Capture the cell that displays the provided text and extract its (x, y) central coordinate. 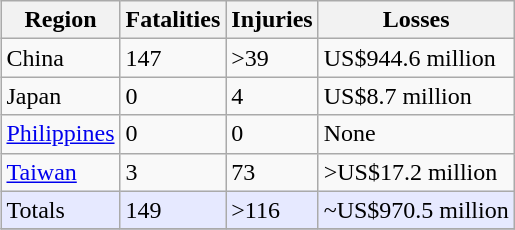
Taiwan (60, 172)
>39 (272, 58)
3 (173, 172)
147 (173, 58)
>US$17.2 million (416, 172)
Japan (60, 96)
4 (272, 96)
149 (173, 210)
Totals (60, 210)
Fatalities (173, 20)
73 (272, 172)
Injuries (272, 20)
>116 (272, 210)
US$944.6 million (416, 58)
Philippines (60, 134)
Region (60, 20)
China (60, 58)
Losses (416, 20)
~US$970.5 million (416, 210)
US$8.7 million (416, 96)
None (416, 134)
